Capture the cell that displays the provided text and extract its (X, Y) central coordinate. 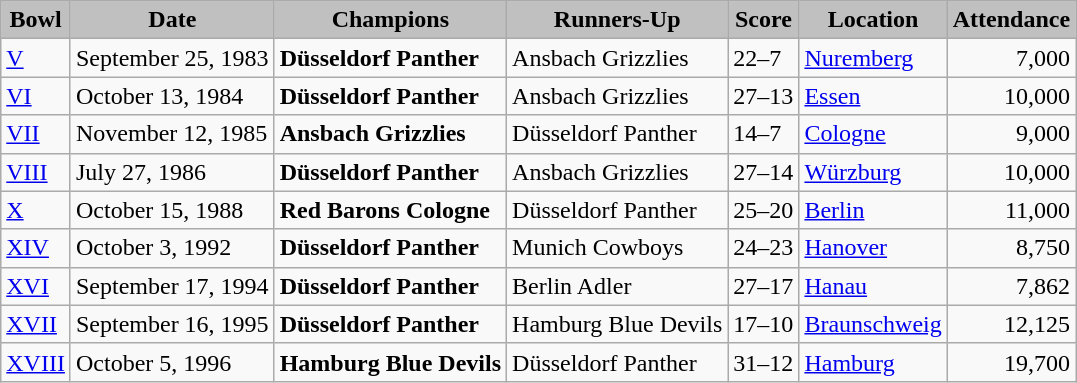
24–23 (764, 248)
Champions (390, 20)
VII (36, 134)
October 5, 1996 (172, 362)
Red Barons Cologne (390, 210)
V (36, 58)
7,000 (1011, 58)
27–14 (764, 172)
Würzburg (873, 172)
Cologne (873, 134)
Essen (873, 96)
25–20 (764, 210)
Runners-Up (618, 20)
Hamburg (873, 362)
Berlin Adler (618, 286)
October 13, 1984 (172, 96)
Hanau (873, 286)
VIII (36, 172)
Munich Cowboys (618, 248)
12,125 (1011, 324)
27–13 (764, 96)
September 17, 1994 (172, 286)
November 12, 1985 (172, 134)
XIV (36, 248)
27–17 (764, 286)
July 27, 1986 (172, 172)
Berlin (873, 210)
XVII (36, 324)
14–7 (764, 134)
Date (172, 20)
19,700 (1011, 362)
Nuremberg (873, 58)
October 3, 1992 (172, 248)
September 16, 1995 (172, 324)
Hanover (873, 248)
XVIII (36, 362)
8,750 (1011, 248)
9,000 (1011, 134)
September 25, 1983 (172, 58)
22–7 (764, 58)
Location (873, 20)
Bowl (36, 20)
XVI (36, 286)
31–12 (764, 362)
October 15, 1988 (172, 210)
17–10 (764, 324)
Braunschweig (873, 324)
Score (764, 20)
Attendance (1011, 20)
X (36, 210)
7,862 (1011, 286)
11,000 (1011, 210)
VI (36, 96)
